Determine the (X, Y) coordinate at the center of the cell enclosing the given text.  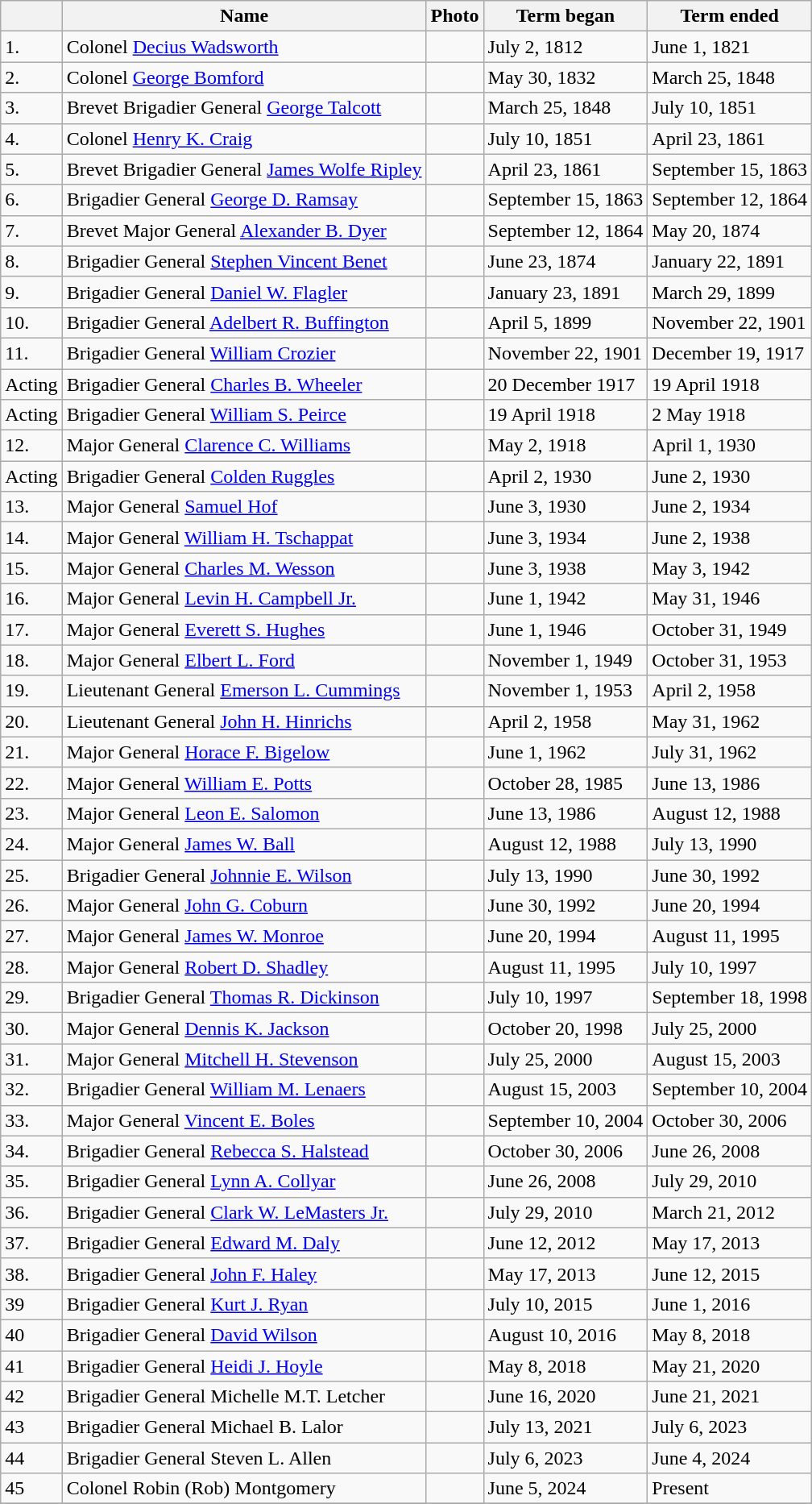
7. (31, 231)
June 3, 1930 (565, 507)
12. (31, 446)
June 1, 1962 (565, 752)
June 1, 2016 (730, 1304)
3. (31, 108)
Brigadier General Daniel W. Flagler (244, 292)
July 2, 1812 (565, 47)
23. (31, 813)
33. (31, 1120)
Major General Leon E. Salomon (244, 813)
20 December 1917 (565, 384)
Brigadier General Kurt J. Ryan (244, 1304)
June 2, 1934 (730, 507)
April 2, 1930 (565, 476)
January 22, 1891 (730, 261)
Colonel Decius Wadsworth (244, 47)
Brigadier General Michael B. Lalor (244, 1427)
5. (31, 169)
July 13, 2021 (565, 1427)
October 20, 1998 (565, 1028)
Brigadier General William S. Peirce (244, 415)
15. (31, 568)
44 (31, 1458)
8. (31, 261)
35. (31, 1182)
Brigadier General Michelle M.T. Letcher (244, 1397)
Brigadier General Heidi J. Hoyle (244, 1366)
11. (31, 353)
19. (31, 691)
Brigadier General Charles B. Wheeler (244, 384)
Major General Vincent E. Boles (244, 1120)
36. (31, 1212)
Brigadier General John F. Haley (244, 1273)
21. (31, 752)
Major General Levin H. Campbell Jr. (244, 599)
38. (31, 1273)
34. (31, 1151)
25. (31, 875)
42 (31, 1397)
May 21, 2020 (730, 1366)
Major General James W. Ball (244, 844)
Major General Everett S. Hughes (244, 629)
9. (31, 292)
Major General William E. Potts (244, 783)
June 21, 2021 (730, 1397)
Brigadier General Johnnie E. Wilson (244, 875)
28. (31, 967)
1. (31, 47)
October 28, 1985 (565, 783)
32. (31, 1090)
June 2, 1938 (730, 538)
17. (31, 629)
June 1, 1946 (565, 629)
31. (31, 1059)
June 3, 1938 (565, 568)
May 31, 1962 (730, 721)
Major General Mitchell H. Stevenson (244, 1059)
Brigadier General Clark W. LeMasters Jr. (244, 1212)
13. (31, 507)
July 10, 2015 (565, 1304)
Colonel George Bomford (244, 77)
43 (31, 1427)
Name (244, 16)
Lieutenant General John H. Hinrichs (244, 721)
Brigadier General Colden Ruggles (244, 476)
October 31, 1949 (730, 629)
Brigadier General Lynn A. Collyar (244, 1182)
Major General John G. Coburn (244, 906)
April 1, 1930 (730, 446)
January 23, 1891 (565, 292)
June 12, 2015 (730, 1273)
June 1, 1821 (730, 47)
Major General Robert D. Shadley (244, 967)
Major General James W. Monroe (244, 937)
May 2, 1918 (565, 446)
Major General William H. Tschappat (244, 538)
Present (730, 1489)
Brevet Major General Alexander B. Dyer (244, 231)
August 10, 2016 (565, 1335)
November 1, 1949 (565, 660)
March 29, 1899 (730, 292)
July 31, 1962 (730, 752)
Brigadier General David Wilson (244, 1335)
14. (31, 538)
29. (31, 998)
June 3, 1934 (565, 538)
Major General Samuel Hof (244, 507)
April 5, 1899 (565, 322)
Photo (454, 16)
Major General Clarence C. Williams (244, 446)
June 23, 1874 (565, 261)
November 1, 1953 (565, 691)
Brevet Brigadier General George Talcott (244, 108)
May 3, 1942 (730, 568)
40 (31, 1335)
May 30, 1832 (565, 77)
Brigadier General Rebecca S. Halstead (244, 1151)
24. (31, 844)
June 12, 2012 (565, 1243)
10. (31, 322)
October 31, 1953 (730, 660)
Brigadier General William M. Lenaers (244, 1090)
June 16, 2020 (565, 1397)
4. (31, 139)
December 19, 1917 (730, 353)
June 2, 1930 (730, 476)
Brigadier General George D. Ramsay (244, 200)
June 5, 2024 (565, 1489)
June 1, 1942 (565, 599)
39 (31, 1304)
Brigadier General Thomas R. Dickinson (244, 998)
Brigadier General Steven L. Allen (244, 1458)
Brevet Brigadier General James Wolfe Ripley (244, 169)
Brigadier General William Crozier (244, 353)
16. (31, 599)
Colonel Henry K. Craig (244, 139)
45 (31, 1489)
37. (31, 1243)
Major General Elbert L. Ford (244, 660)
Lieutenant General Emerson L. Cummings (244, 691)
Term ended (730, 16)
September 18, 1998 (730, 998)
Colonel Robin (Rob) Montgomery (244, 1489)
Brigadier General Adelbert R. Buffington (244, 322)
May 20, 1874 (730, 231)
26. (31, 906)
22. (31, 783)
6. (31, 200)
Major General Horace F. Bigelow (244, 752)
30. (31, 1028)
18. (31, 660)
Major General Charles M. Wesson (244, 568)
Brigadier General Edward M. Daly (244, 1243)
27. (31, 937)
March 21, 2012 (730, 1212)
2 May 1918 (730, 415)
May 31, 1946 (730, 599)
Major General Dennis K. Jackson (244, 1028)
June 4, 2024 (730, 1458)
2. (31, 77)
Brigadier General Stephen Vincent Benet (244, 261)
20. (31, 721)
41 (31, 1366)
Term began (565, 16)
